Detect which cell encompasses the target text, then output its (X, Y) center coordinate. 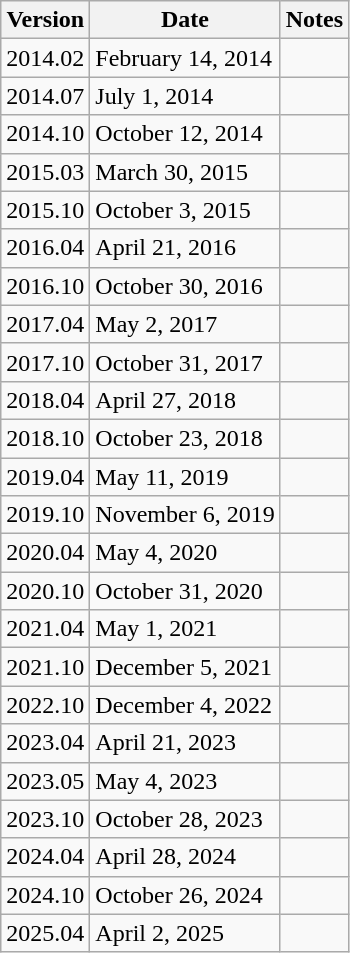
2021.10 (46, 667)
April 21, 2016 (185, 248)
2017.10 (46, 362)
July 1, 2014 (185, 96)
October 28, 2023 (185, 819)
2018.10 (46, 438)
May 1, 2021 (185, 629)
October 31, 2017 (185, 362)
May 11, 2019 (185, 477)
2023.10 (46, 819)
October 26, 2024 (185, 895)
2020.10 (46, 591)
October 31, 2020 (185, 591)
May 2, 2017 (185, 324)
December 4, 2022 (185, 705)
October 3, 2015 (185, 210)
April 28, 2024 (185, 857)
Version (46, 20)
2019.04 (46, 477)
2017.04 (46, 324)
2014.10 (46, 134)
2021.04 (46, 629)
October 12, 2014 (185, 134)
November 6, 2019 (185, 515)
2015.03 (46, 172)
2016.04 (46, 248)
2023.04 (46, 743)
2024.04 (46, 857)
2018.04 (46, 400)
2019.10 (46, 515)
May 4, 2023 (185, 781)
December 5, 2021 (185, 667)
2014.07 (46, 96)
March 30, 2015 (185, 172)
April 2, 2025 (185, 933)
2022.10 (46, 705)
2025.04 (46, 933)
2015.10 (46, 210)
May 4, 2020 (185, 553)
February 14, 2014 (185, 58)
Notes (314, 20)
October 23, 2018 (185, 438)
2014.02 (46, 58)
2020.04 (46, 553)
2023.05 (46, 781)
2016.10 (46, 286)
April 21, 2023 (185, 743)
April 27, 2018 (185, 400)
October 30, 2016 (185, 286)
Date (185, 20)
2024.10 (46, 895)
